Find where the given text appears and provide that cell's center as (X, Y) coordinate. 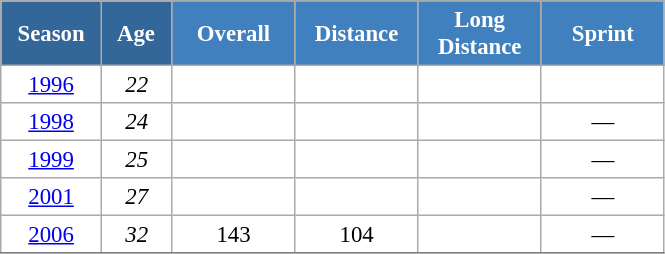
143 (234, 235)
Overall (234, 34)
1996 (52, 85)
Distance (356, 34)
2001 (52, 197)
Season (52, 34)
27 (136, 197)
Long Distance (480, 34)
32 (136, 235)
1998 (52, 122)
2006 (52, 235)
104 (356, 235)
25 (136, 160)
24 (136, 122)
1999 (52, 160)
Age (136, 34)
22 (136, 85)
Sprint (602, 34)
